Output the [X, Y] coordinate of the center of the cell containing the given text.  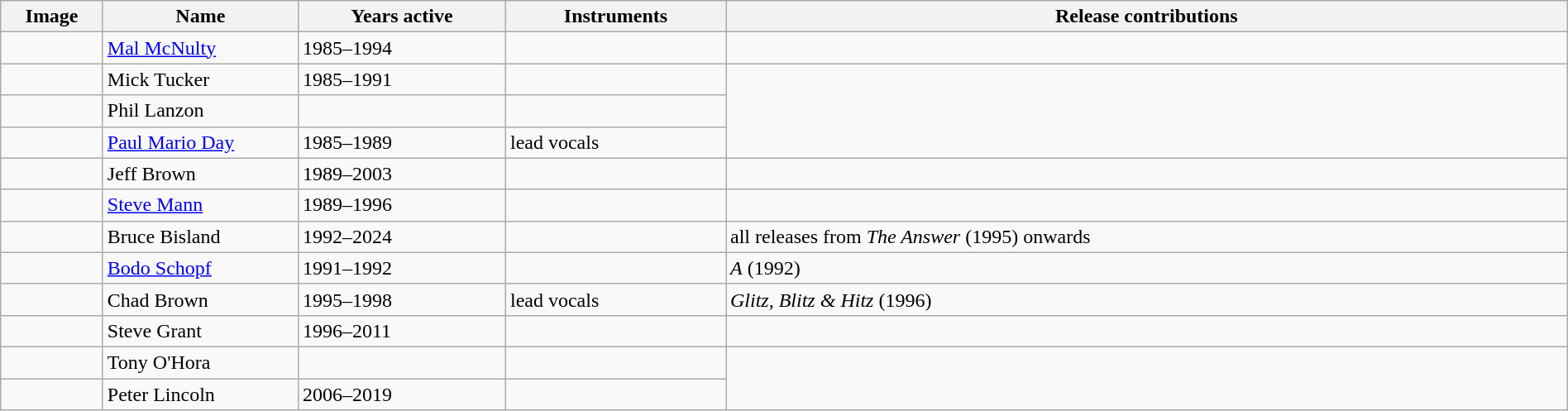
Bodo Schopf [200, 268]
Bruce Bisland [200, 237]
1995–1998 [402, 299]
Instruments [615, 17]
Steve Grant [200, 331]
Glitz, Blitz & Hitz (1996) [1147, 299]
1989–2003 [402, 174]
1985–1989 [402, 142]
Mick Tucker [200, 79]
Paul Mario Day [200, 142]
Chad Brown [200, 299]
Tony O'Hora [200, 362]
Release contributions [1147, 17]
1985–1991 [402, 79]
1985–1994 [402, 48]
Peter Lincoln [200, 394]
all releases from The Answer (1995) onwards [1147, 237]
Mal McNulty [200, 48]
Phil Lanzon [200, 111]
1996–2011 [402, 331]
Jeff Brown [200, 174]
1992–2024 [402, 237]
Name [200, 17]
Steve Mann [200, 205]
2006–2019 [402, 394]
Image [52, 17]
Years active [402, 17]
1991–1992 [402, 268]
1989–1996 [402, 205]
A (1992) [1147, 268]
